Find where the given text appears and provide that cell's center as [x, y] coordinate. 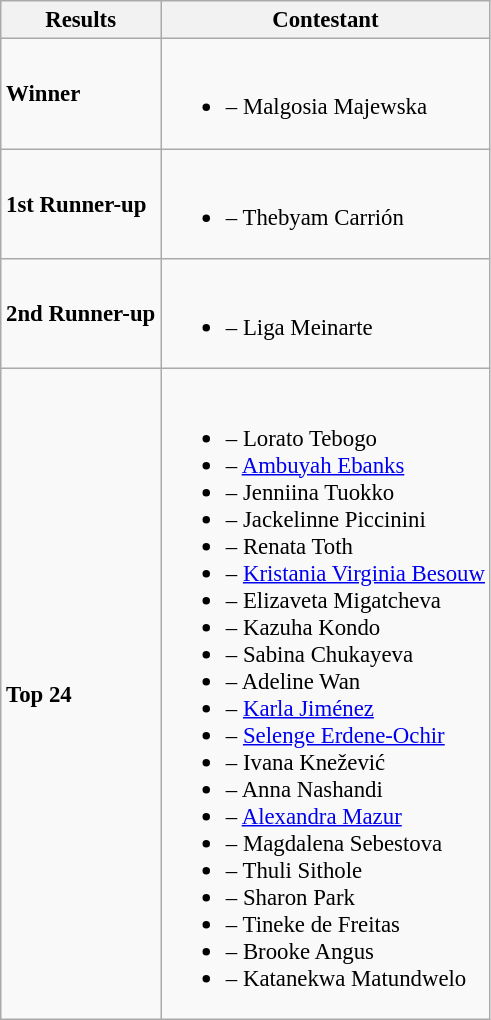
– Liga Meinarte [326, 314]
Results [81, 20]
Top 24 [81, 694]
Winner [81, 94]
– Malgosia Majewska [326, 94]
2nd Runner-up [81, 314]
Contestant [326, 20]
1st Runner-up [81, 204]
– Thebyam Carrión [326, 204]
